Output the (X, Y) coordinate of the center of the cell containing the given text.  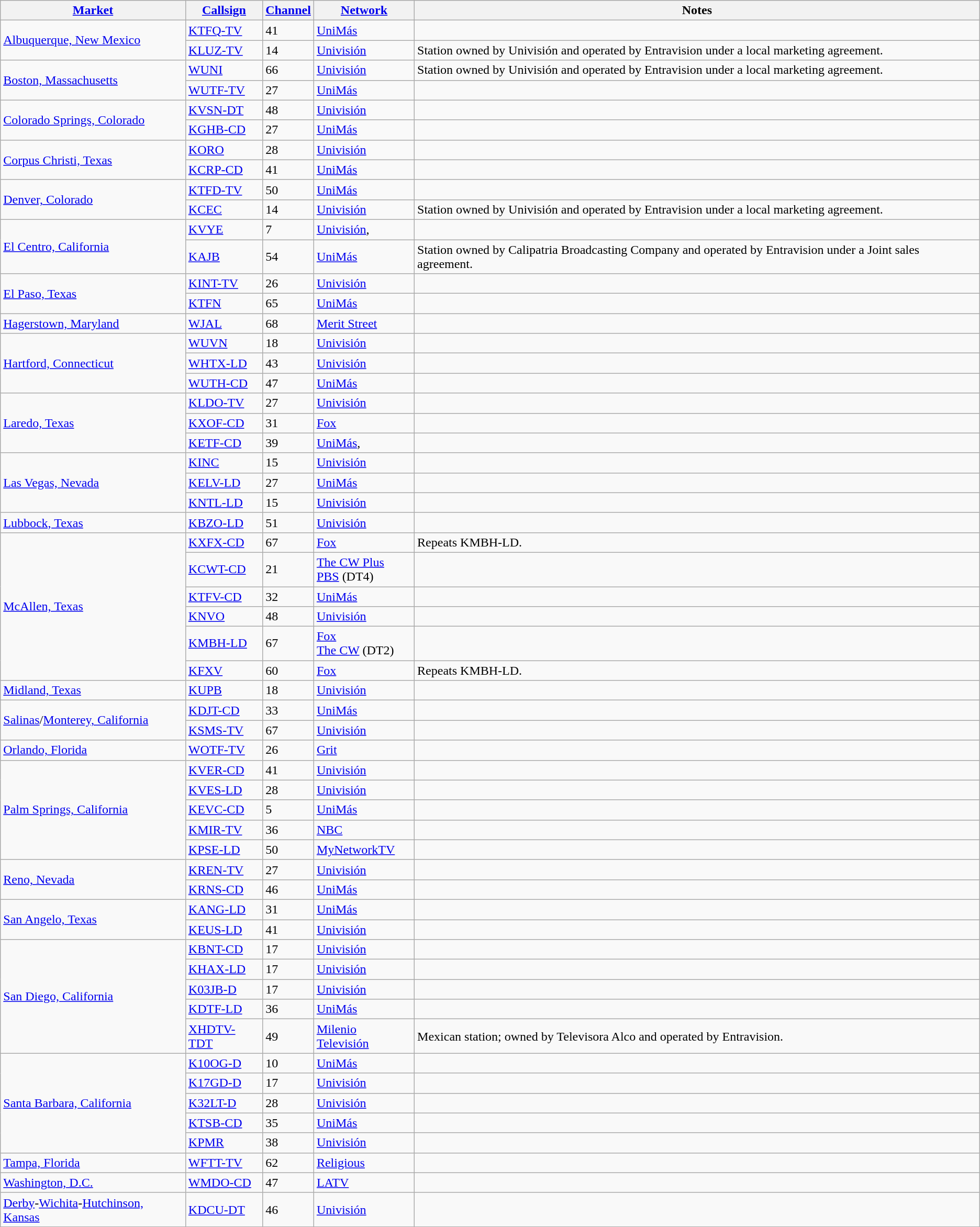
KSMS-TV (224, 730)
Denver, Colorado (93, 199)
Santa Barbara, California (93, 1103)
Religious (364, 1163)
Grit (364, 750)
68 (288, 324)
Milenio Televisión (364, 1036)
39 (288, 443)
54 (288, 256)
Network (364, 10)
WUNI (224, 70)
KLDO-TV (224, 403)
KUPB (224, 690)
FoxThe CW (DT2) (364, 644)
KDJT-CD (224, 710)
Corpus Christi, Texas (93, 160)
KRNS-CD (224, 889)
KANG-LD (224, 909)
KLUZ-TV (224, 50)
LATV (364, 1183)
KDTF-LD (224, 1009)
21 (288, 570)
WUVN (224, 343)
WUTF-TV (224, 90)
McAllen, Texas (93, 606)
KNTL-LD (224, 503)
KINT-TV (224, 284)
KTFQ-TV (224, 30)
K03JB-D (224, 989)
Orlando, Florida (93, 750)
K32LT-D (224, 1103)
60 (288, 671)
KTFD-TV (224, 189)
Station owned by Calipatria Broadcasting Company and operated by Entravision under a Joint sales agreement. (697, 256)
WUTH-CD (224, 383)
Colorado Springs, Colorado (93, 120)
El Paso, Texas (93, 294)
Channel (288, 10)
KXFX-CD (224, 542)
Market (93, 10)
Notes (697, 10)
UniMás, (364, 443)
KBNT-CD (224, 950)
KEUS-LD (224, 929)
KFXV (224, 671)
KINC (224, 463)
KMIR-TV (224, 830)
Albuquerque, New Mexico (93, 40)
KEVC-CD (224, 810)
XHDTV-TDT (224, 1036)
WJAL (224, 324)
33 (288, 710)
KCEC (224, 209)
El Centro, California (93, 246)
KCWT-CD (224, 570)
WFTT-TV (224, 1163)
KREN-TV (224, 869)
Tampa, Florida (93, 1163)
Boston, Massachusetts (93, 80)
Reno, Nevada (93, 879)
Derby-Wichita-Hutchinson, Kansas (93, 1209)
10 (288, 1063)
62 (288, 1163)
Merit Street (364, 324)
Hartford, Connecticut (93, 363)
KELV-LD (224, 483)
43 (288, 363)
Washington, D.C. (93, 1183)
Laredo, Texas (93, 423)
KVYE (224, 229)
KPSE-LD (224, 850)
KVER-CD (224, 770)
32 (288, 596)
35 (288, 1123)
Salinas/Monterey, California (93, 720)
Palm Springs, California (93, 810)
KXOF-CD (224, 423)
KDCU-DT (224, 1209)
San Angelo, Texas (93, 919)
65 (288, 304)
KTFN (224, 304)
66 (288, 70)
38 (288, 1143)
Hagerstown, Maryland (93, 324)
KETF-CD (224, 443)
49 (288, 1036)
KPMR (224, 1143)
KNVO (224, 617)
KTSB-CD (224, 1123)
KVES-LD (224, 790)
KCRP-CD (224, 170)
Univisión, (364, 229)
MyNetworkTV (364, 850)
KHAX-LD (224, 969)
WOTF-TV (224, 750)
51 (288, 522)
KVSN-DT (224, 110)
KTFV-CD (224, 596)
KAJB (224, 256)
NBC (364, 830)
Lubbock, Texas (93, 522)
KMBH-LD (224, 644)
KBZO-LD (224, 522)
WHTX-LD (224, 363)
San Diego, California (93, 997)
The CW PlusPBS (DT4) (364, 570)
Midland, Texas (93, 690)
WMDO-CD (224, 1183)
Las Vegas, Nevada (93, 483)
5 (288, 810)
KGHB-CD (224, 130)
Mexican station; owned by Televisora Alco and operated by Entravision. (697, 1036)
K10OG-D (224, 1063)
Callsign (224, 10)
K17GD-D (224, 1083)
KORO (224, 150)
7 (288, 229)
